Scan for the cell matching the given text and deliver its [x, y] coordinate at center. 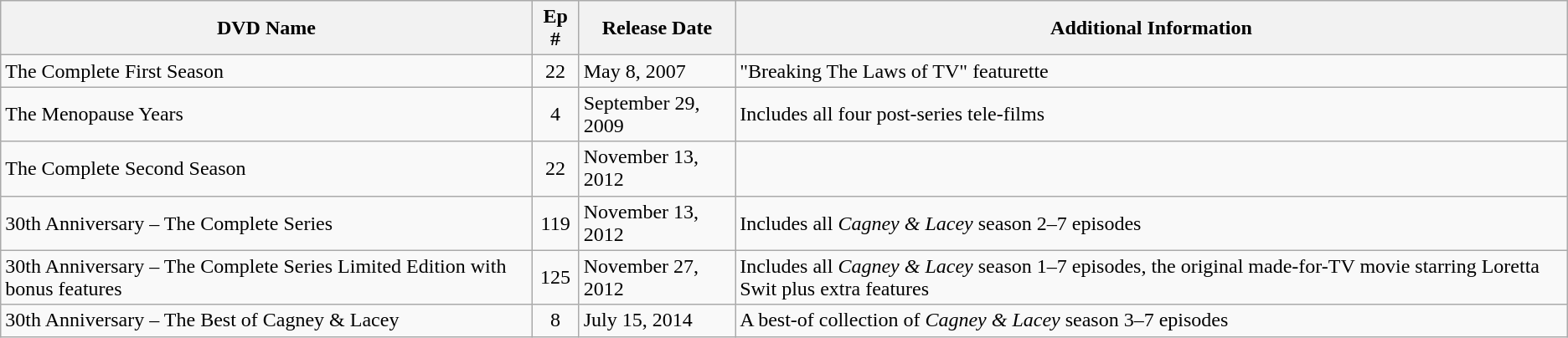
DVD Name [266, 28]
30th Anniversary – The Complete Series Limited Edition with bonus features [266, 278]
November 27, 2012 [657, 278]
Additional Information [1152, 28]
Ep # [555, 28]
May 8, 2007 [657, 71]
The Menopause Years [266, 114]
"Breaking The Laws of TV" featurette [1152, 71]
8 [555, 320]
The Complete First Season [266, 71]
125 [555, 278]
The Complete Second Season [266, 169]
119 [555, 223]
Includes all four post-series tele-films [1152, 114]
A best-of collection of Cagney & Lacey season 3–7 episodes [1152, 320]
September 29, 2009 [657, 114]
Includes all Cagney & Lacey season 2–7 episodes [1152, 223]
4 [555, 114]
Release Date [657, 28]
Includes all Cagney & Lacey season 1–7 episodes, the original made-for-TV movie starring Loretta Swit plus extra features [1152, 278]
July 15, 2014 [657, 320]
30th Anniversary – The Complete Series [266, 223]
30th Anniversary – The Best of Cagney & Lacey [266, 320]
